Return the [X, Y] coordinate for the center point of the cell that contains the specified text.  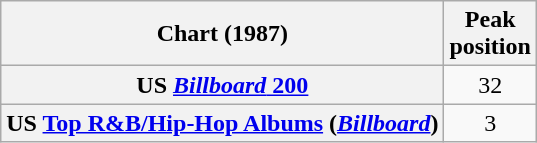
32 [490, 85]
3 [490, 123]
Chart (1987) [222, 34]
US Billboard 200 [222, 85]
US Top R&B/Hip-Hop Albums (Billboard) [222, 123]
Peak position [490, 34]
